From the cell containing the given text, extract its center point as [x, y] coordinate. 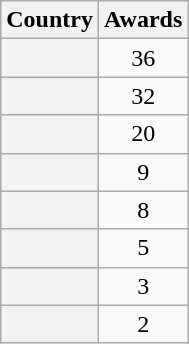
3 [142, 286]
9 [142, 172]
Country [50, 20]
Awards [142, 20]
8 [142, 210]
5 [142, 248]
32 [142, 96]
2 [142, 324]
36 [142, 58]
20 [142, 134]
